Return the (x, y) coordinate for the center point of the cell that contains the specified text.  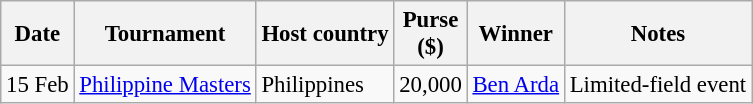
Winner (516, 34)
Philippines (325, 85)
Ben Arda (516, 85)
Date (38, 34)
Philippine Masters (165, 85)
20,000 (430, 85)
Purse($) (430, 34)
15 Feb (38, 85)
Host country (325, 34)
Notes (658, 34)
Tournament (165, 34)
Limited-field event (658, 85)
